Identify which cell holds the provided text, then report its [x, y] central coordinate. 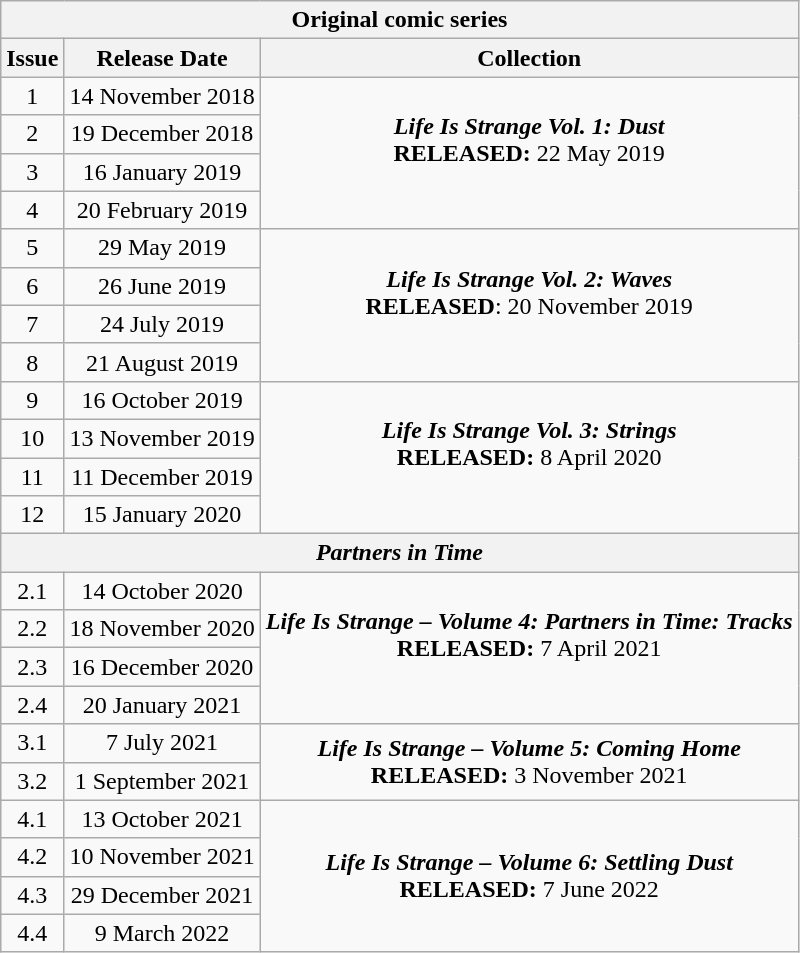
Life Is Strange – Volume 4: Partners in Time: TracksRELEASED: 7 April 2021 [529, 648]
4.3 [32, 895]
15 January 2020 [162, 515]
9 March 2022 [162, 933]
20 January 2021 [162, 705]
Life Is Strange Vol. 2: WavesRELEASED: 20 November 2019 [529, 305]
3.1 [32, 743]
10 November 2021 [162, 857]
Life Is Strange Vol. 1: DustRELEASED: 22 May 2019 [529, 153]
19 December 2018 [162, 134]
2.3 [32, 667]
12 [32, 515]
4.4 [32, 933]
3.2 [32, 781]
Life Is Strange Vol. 3: Strings RELEASED: 8 April 2020 [529, 457]
2.4 [32, 705]
10 [32, 438]
11 [32, 477]
Life Is Strange – Volume 6: Settling DustRELEASED: 7 June 2022 [529, 876]
Collection [529, 58]
2.2 [32, 629]
16 December 2020 [162, 667]
Release Date [162, 58]
4.1 [32, 819]
21 August 2019 [162, 362]
1 [32, 96]
3 [32, 172]
20 February 2019 [162, 210]
29 December 2021 [162, 895]
9 [32, 400]
6 [32, 286]
16 January 2019 [162, 172]
Issue [32, 58]
8 [32, 362]
4 [32, 210]
26 June 2019 [162, 286]
24 July 2019 [162, 324]
Original comic series [400, 20]
Life Is Strange – Volume 5: Coming HomeRELEASED: 3 November 2021 [529, 762]
16 October 2019 [162, 400]
18 November 2020 [162, 629]
2.1 [32, 591]
1 September 2021 [162, 781]
7 July 2021 [162, 743]
13 November 2019 [162, 438]
Partners in Time [400, 553]
4.2 [32, 857]
29 May 2019 [162, 248]
11 December 2019 [162, 477]
5 [32, 248]
14 October 2020 [162, 591]
2 [32, 134]
7 [32, 324]
13 October 2021 [162, 819]
14 November 2018 [162, 96]
